Extract the [X, Y] coordinate from the center of the cell holding the provided text.  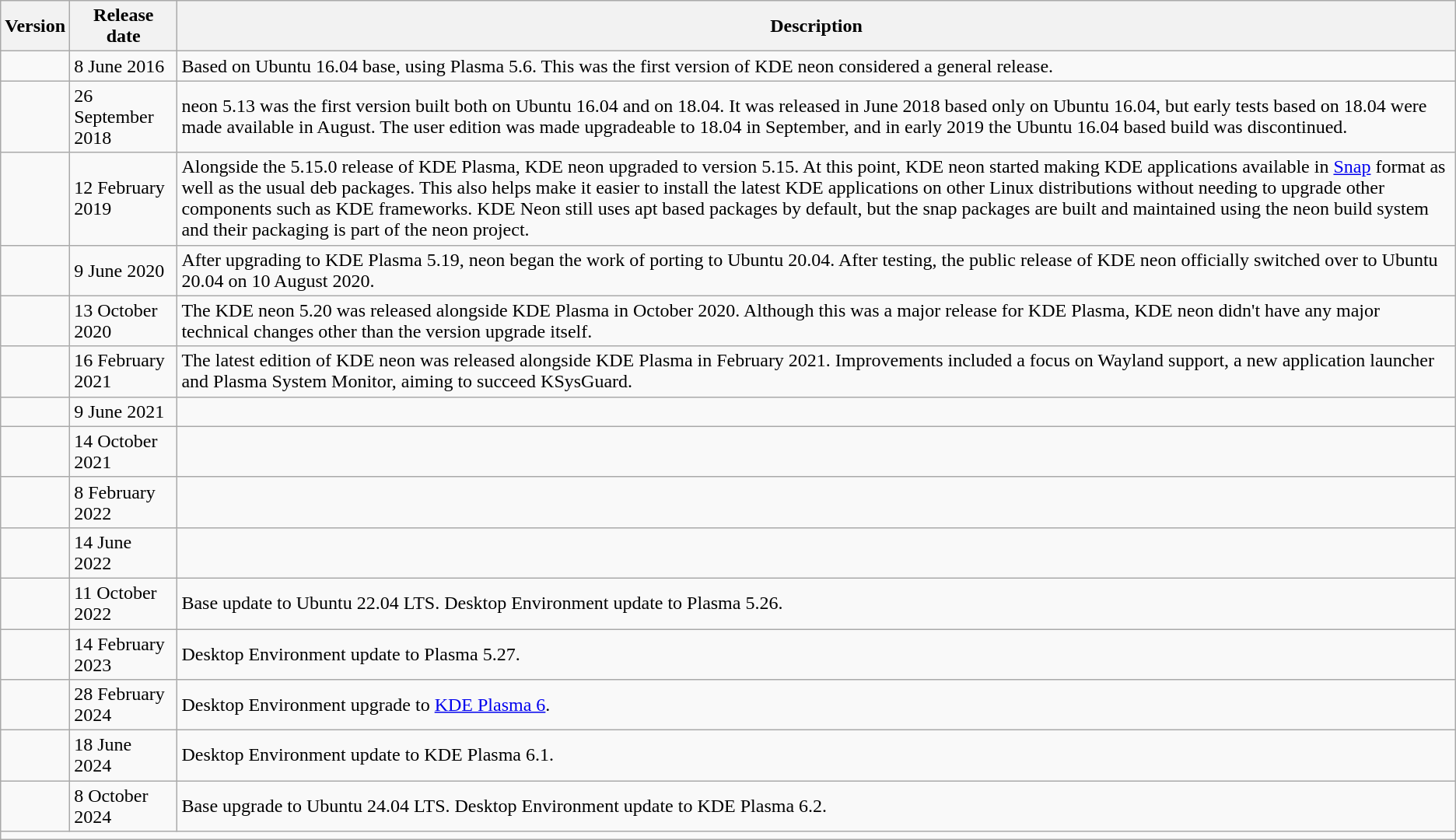
28 February 2024 [124, 705]
9 June 2021 [124, 411]
16 February 2021 [124, 372]
26 September 2018 [124, 117]
Based on Ubuntu 16.04 base, using Plasma 5.6. This was the first version of KDE neon considered a general release. [817, 66]
Description [817, 26]
8 February 2022 [124, 502]
18 June 2024 [124, 756]
14 February 2023 [124, 653]
Base update to Ubuntu 22.04 LTS. Desktop Environment update to Plasma 5.26. [817, 604]
14 October 2021 [124, 451]
Release date [124, 26]
13 October 2020 [124, 320]
Base upgrade to Ubuntu 24.04 LTS. Desktop Environment update to KDE Plasma 6.2. [817, 806]
12 February 2019 [124, 199]
8 October 2024 [124, 806]
9 June 2020 [124, 271]
Desktop Environment update to Plasma 5.27. [817, 653]
Desktop Environment upgrade to KDE Plasma 6. [817, 705]
Version [36, 26]
Desktop Environment update to KDE Plasma 6.1. [817, 756]
14 June 2022 [124, 552]
8 June 2016 [124, 66]
11 October 2022 [124, 604]
